Capture the cell that displays the provided text and extract its [x, y] central coordinate. 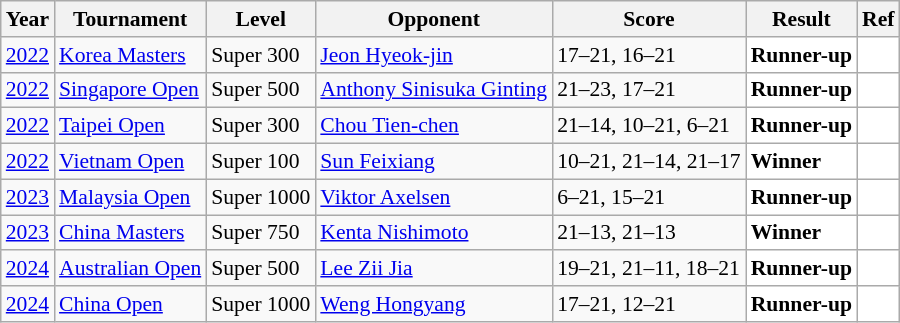
17–21, 16–21 [649, 55]
China Open [130, 304]
Score [649, 19]
21–14, 10–21, 6–21 [649, 126]
Taipei Open [130, 126]
Singapore Open [130, 90]
Opponent [434, 19]
Weng Hongyang [434, 304]
19–21, 21–11, 18–21 [649, 269]
Super 750 [260, 233]
17–21, 12–21 [649, 304]
Malaysia Open [130, 197]
Jeon Hyeok-jin [434, 55]
Chou Tien-chen [434, 126]
Lee Zii Jia [434, 269]
Vietnam Open [130, 162]
China Masters [130, 233]
Result [802, 19]
Sun Feixiang [434, 162]
Tournament [130, 19]
6–21, 15–21 [649, 197]
Level [260, 19]
10–21, 21–14, 21–17 [649, 162]
Ref [878, 19]
Kenta Nishimoto [434, 233]
Viktor Axelsen [434, 197]
21–23, 17–21 [649, 90]
21–13, 21–13 [649, 233]
Anthony Sinisuka Ginting [434, 90]
Super 100 [260, 162]
Australian Open [130, 269]
Year [28, 19]
Korea Masters [130, 55]
